Output the [x, y] coordinate of the center of the cell containing the given text.  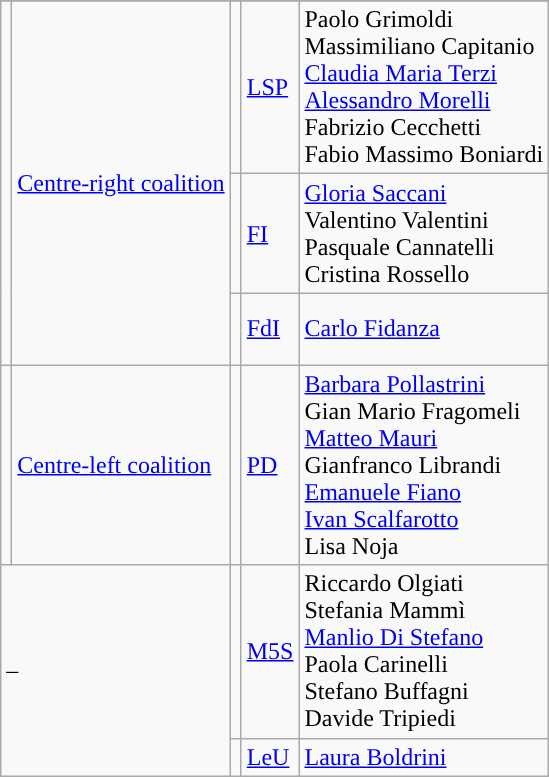
Gloria SaccaniValentino ValentiniPasquale CannatelliCristina Rossello [424, 234]
Riccardo OlgiatiStefania MammìManlio Di StefanoPaola CarinelliStefano BuffagniDavide Tripiedi [424, 652]
Laura Boldrini [424, 757]
PD [270, 465]
LeU [270, 757]
Paolo GrimoldiMassimiliano CapitanioClaudia Maria TerziAlessandro MorelliFabrizio CecchettiFabio Massimo Boniardi [424, 88]
Carlo Fidanza [424, 329]
Barbara PollastriniGian Mario FragomeliMatteo MauriGianfranco LibrandiEmanuele FianoIvan ScalfarottoLisa Noja [424, 465]
– [116, 670]
FdI [270, 329]
Centre-right coalition [121, 183]
Centre-left coalition [121, 465]
LSP [270, 88]
FI [270, 234]
M5S [270, 652]
